Locate the cell with the specified text and output its [X, Y] center coordinate. 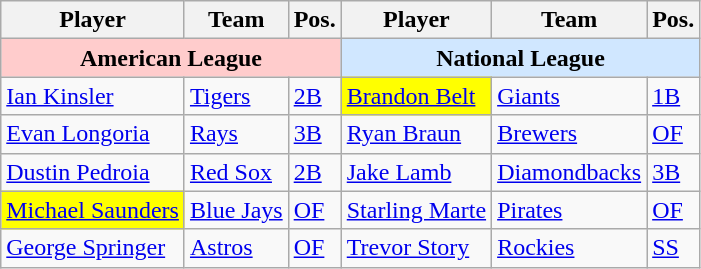
Pirates [570, 210]
Rockies [570, 248]
1B [674, 96]
Ryan Braun [416, 134]
Diamondbacks [570, 172]
Starling Marte [416, 210]
Ian Kinsler [93, 96]
Tigers [236, 96]
Brandon Belt [416, 96]
Astros [236, 248]
Brewers [570, 134]
Evan Longoria [93, 134]
George Springer [93, 248]
Trevor Story [416, 248]
Jake Lamb [416, 172]
SS [674, 248]
National League [520, 58]
Rays [236, 134]
American League [171, 58]
Giants [570, 96]
Dustin Pedroia [93, 172]
Michael Saunders [93, 210]
Blue Jays [236, 210]
Red Sox [236, 172]
